Pinpoint the cell where the given text exists, returning its [X, Y] midpoint coordinate. 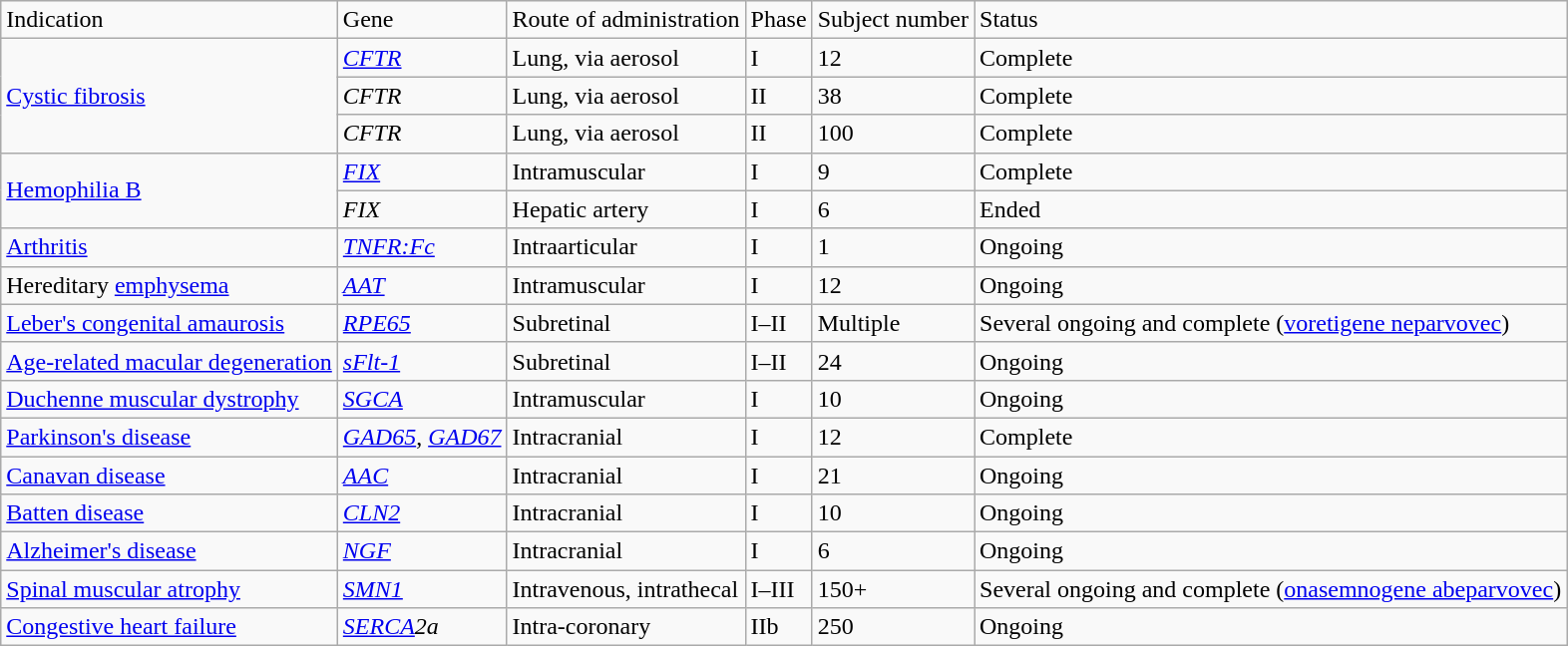
GAD65, GAD67 [422, 437]
SMN1 [422, 589]
24 [893, 361]
Hereditary emphysema [170, 285]
1 [893, 247]
Intra-coronary [626, 627]
9 [893, 171]
Gene [422, 20]
NGF [422, 551]
Several ongoing and complete (voretigene neparvovec) [1270, 323]
Intraarticular [626, 247]
Status [1270, 20]
Hemophilia B [170, 190]
38 [893, 96]
Route of administration [626, 20]
150+ [893, 589]
100 [893, 134]
Several ongoing and complete (onasemnogene abeparvovec) [1270, 589]
AAC [422, 476]
Indication [170, 20]
250 [893, 627]
I–III [778, 589]
TNFR:Fc [422, 247]
Phase [778, 20]
Duchenne muscular dystrophy [170, 399]
Hepatic artery [626, 209]
Multiple [893, 323]
IIb [778, 627]
Congestive heart failure [170, 627]
Intravenous, intrathecal [626, 589]
Age-related macular degeneration [170, 361]
Spinal muscular atrophy [170, 589]
SGCA [422, 399]
AAT [422, 285]
Arthritis [170, 247]
RPE65 [422, 323]
SERCA2a [422, 627]
sFlt-1 [422, 361]
Batten disease [170, 513]
Ended [1270, 209]
Subject number [893, 20]
Parkinson's disease [170, 437]
CLN2 [422, 513]
Cystic fibrosis [170, 96]
Alzheimer's disease [170, 551]
Canavan disease [170, 476]
Leber's congenital amaurosis [170, 323]
21 [893, 476]
